Locate the cell with the specified text and output its (X, Y) center coordinate. 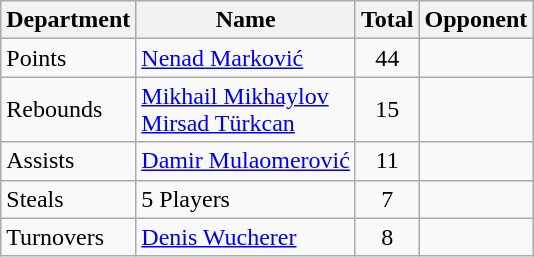
Department (68, 20)
5 Players (246, 199)
8 (387, 237)
11 (387, 161)
Name (246, 20)
Turnovers (68, 237)
44 (387, 58)
Damir Mulaomerović (246, 161)
15 (387, 110)
7 (387, 199)
Nenad Marković (246, 58)
Opponent (476, 20)
Points (68, 58)
Assists (68, 161)
Rebounds (68, 110)
Denis Wucherer (246, 237)
Mikhail Mikhaylov Mirsad Türkcan (246, 110)
Steals (68, 199)
Total (387, 20)
